Scan for the cell matching the given text and deliver its (X, Y) coordinate at center. 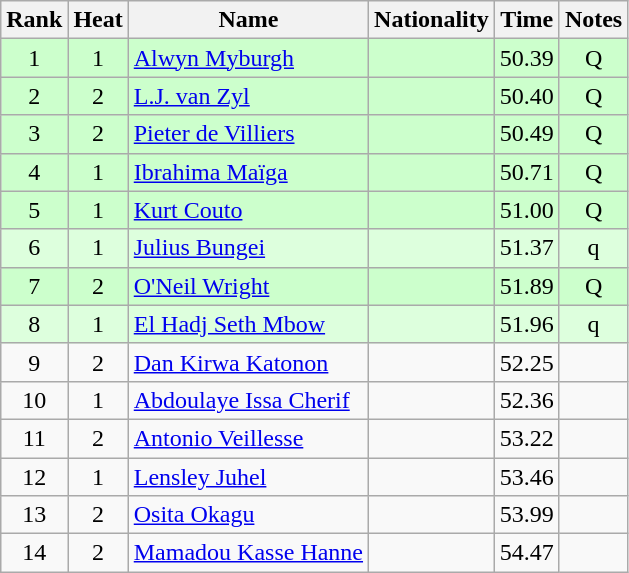
Heat (98, 20)
8 (34, 324)
10 (34, 400)
Nationality (432, 20)
53.99 (526, 515)
Mamadou Kasse Hanne (248, 553)
50.39 (526, 58)
12 (34, 477)
54.47 (526, 553)
Antonio Veillesse (248, 438)
L.J. van Zyl (248, 96)
Osita Okagu (248, 515)
Abdoulaye Issa Cherif (248, 400)
51.96 (526, 324)
3 (34, 134)
Julius Bungei (248, 248)
11 (34, 438)
Time (526, 20)
7 (34, 286)
52.25 (526, 362)
Name (248, 20)
Kurt Couto (248, 210)
Rank (34, 20)
53.22 (526, 438)
Alwyn Myburgh (248, 58)
6 (34, 248)
Notes (593, 20)
51.89 (526, 286)
4 (34, 172)
Pieter de Villiers (248, 134)
Lensley Juhel (248, 477)
Dan Kirwa Katonon (248, 362)
O'Neil Wright (248, 286)
9 (34, 362)
Ibrahima Maïga (248, 172)
50.49 (526, 134)
50.71 (526, 172)
52.36 (526, 400)
14 (34, 553)
5 (34, 210)
51.37 (526, 248)
50.40 (526, 96)
51.00 (526, 210)
El Hadj Seth Mbow (248, 324)
53.46 (526, 477)
13 (34, 515)
